For the text-containing cell, return its midpoint in (x, y) coordinate format. 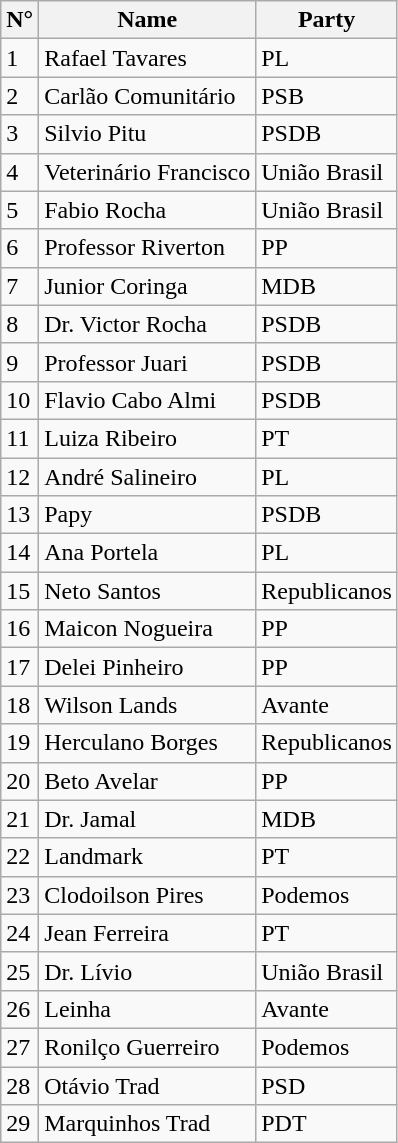
11 (20, 438)
23 (20, 895)
Silvio Pitu (148, 134)
9 (20, 362)
Landmark (148, 857)
Papy (148, 515)
25 (20, 971)
12 (20, 477)
5 (20, 210)
8 (20, 324)
Jean Ferreira (148, 933)
Flavio Cabo Almi (148, 400)
7 (20, 286)
Dr. Lívio (148, 971)
Dr. Victor Rocha (148, 324)
Veterinário Francisco (148, 172)
PSD (327, 1085)
Marquinhos Trad (148, 1124)
Leinha (148, 1009)
10 (20, 400)
Professor Juari (148, 362)
Rafael Tavares (148, 58)
Carlão Comunitário (148, 96)
PSB (327, 96)
Ronilço Guerreiro (148, 1047)
21 (20, 819)
Otávio Trad (148, 1085)
Luiza Ribeiro (148, 438)
Party (327, 20)
27 (20, 1047)
22 (20, 857)
14 (20, 553)
Ana Portela (148, 553)
Neto Santos (148, 591)
26 (20, 1009)
20 (20, 781)
16 (20, 629)
Beto Avelar (148, 781)
Delei Pinheiro (148, 667)
PDT (327, 1124)
Maicon Nogueira (148, 629)
6 (20, 248)
Professor Riverton (148, 248)
André Salineiro (148, 477)
1 (20, 58)
15 (20, 591)
4 (20, 172)
18 (20, 705)
29 (20, 1124)
13 (20, 515)
28 (20, 1085)
2 (20, 96)
Junior Coringa (148, 286)
Wilson Lands (148, 705)
Clodoilson Pires (148, 895)
Herculano Borges (148, 743)
Dr. Jamal (148, 819)
17 (20, 667)
Fabio Rocha (148, 210)
19 (20, 743)
Name (148, 20)
3 (20, 134)
24 (20, 933)
N° (20, 20)
